Detect which cell encompasses the target text, then output its [X, Y] center coordinate. 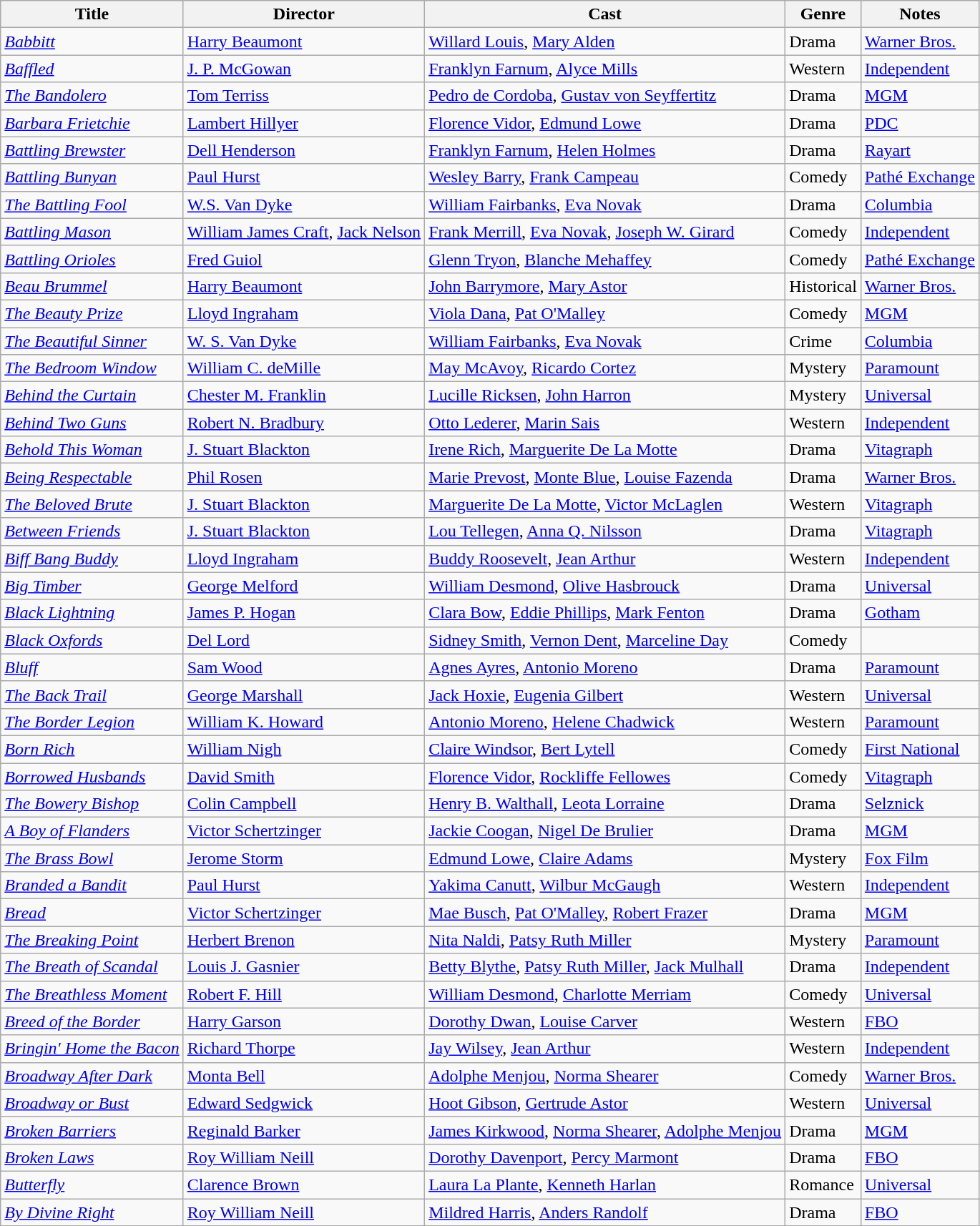
Viola Dana, Pat O'Malley [605, 313]
Behind Two Guns [92, 423]
Black Oxfords [92, 640]
William James Craft, Jack Nelson [303, 232]
Monta Bell [303, 1076]
Cast [605, 14]
Laura La Plante, Kenneth Harlan [605, 1185]
Battling Bunyan [92, 177]
Behold This Woman [92, 450]
W.S. Van Dyke [303, 205]
Marguerite De La Motte, Victor McLaglen [605, 504]
Pedro de Cordoba, Gustav von Seyffertitz [605, 96]
Tom Terriss [303, 96]
The Beauty Prize [92, 313]
Henry B. Walthall, Leota Lorraine [605, 804]
Butterfly [92, 1185]
The Breaking Point [92, 940]
Otto Lederer, Marin Sais [605, 423]
Colin Campbell [303, 804]
Barbara Frietchie [92, 123]
Jerome Storm [303, 858]
Biff Bang Buddy [92, 559]
Reginald Barker [303, 1130]
Romance [823, 1185]
Rayart [920, 150]
Branded a Bandit [92, 886]
Agnes Ayres, Antonio Moreno [605, 667]
Title [92, 14]
Robert F. Hill [303, 994]
Herbert Brenon [303, 940]
Behind the Curtain [92, 396]
Edmund Lowe, Claire Adams [605, 858]
W. S. Van Dyke [303, 341]
Gotham [920, 613]
Wesley Barry, Frank Campeau [605, 177]
Franklyn Farnum, Helen Holmes [605, 150]
Being Respectable [92, 477]
Battling Orioles [92, 259]
Robert N. Bradbury [303, 423]
Baffled [92, 69]
Mildred Harris, Anders Randolf [605, 1212]
Battling Brewster [92, 150]
Willard Louis, Mary Alden [605, 41]
Adolphe Menjou, Norma Shearer [605, 1076]
Frank Merrill, Eva Novak, Joseph W. Girard [605, 232]
Marie Prevost, Monte Blue, Louise Fazenda [605, 477]
William Desmond, Olive Hasbrouck [605, 586]
Bluff [92, 667]
Betty Blythe, Patsy Ruth Miller, Jack Mulhall [605, 967]
Genre [823, 14]
Broadway or Bust [92, 1103]
Fred Guiol [303, 259]
Lambert Hillyer [303, 123]
Clarence Brown [303, 1185]
Beau Brummel [92, 286]
Irene Rich, Marguerite De La Motte [605, 450]
Broken Laws [92, 1157]
David Smith [303, 776]
Nita Naldi, Patsy Ruth Miller [605, 940]
Sam Wood [303, 667]
Sidney Smith, Vernon Dent, Marceline Day [605, 640]
Fox Film [920, 858]
Bread [92, 913]
Director [303, 14]
Mae Busch, Pat O'Malley, Robert Frazer [605, 913]
John Barrymore, Mary Astor [605, 286]
George Melford [303, 586]
May McAvoy, Ricardo Cortez [605, 368]
The Breath of Scandal [92, 967]
Harry Garson [303, 1021]
Babbitt [92, 41]
Hoot Gibson, Gertrude Astor [605, 1103]
Claire Windsor, Bert Lytell [605, 749]
Broadway After Dark [92, 1076]
The Beautiful Sinner [92, 341]
The Bedroom Window [92, 368]
Bringin' Home the Bacon [92, 1049]
Glenn Tryon, Blanche Mehaffey [605, 259]
By Divine Right [92, 1212]
James P. Hogan [303, 613]
Jay Wilsey, Jean Arthur [605, 1049]
William Nigh [303, 749]
Yakima Canutt, Wilbur McGaugh [605, 886]
The Beloved Brute [92, 504]
William C. deMille [303, 368]
The Border Legion [92, 722]
Clara Bow, Eddie Phillips, Mark Fenton [605, 613]
William K. Howard [303, 722]
Chester M. Franklin [303, 396]
The Back Trail [92, 695]
The Battling Fool [92, 205]
Lou Tellegen, Anna Q. Nilsson [605, 531]
Florence Vidor, Rockliffe Fellowes [605, 776]
Del Lord [303, 640]
Selznick [920, 804]
George Marshall [303, 695]
Dorothy Dwan, Louise Carver [605, 1021]
Richard Thorpe [303, 1049]
Edward Sedgwick [303, 1103]
Franklyn Farnum, Alyce Mills [605, 69]
Phil Rosen [303, 477]
Jackie Coogan, Nigel De Brulier [605, 831]
Dorothy Davenport, Percy Marmont [605, 1157]
Buddy Roosevelt, Jean Arthur [605, 559]
Dell Henderson [303, 150]
Battling Mason [92, 232]
Florence Vidor, Edmund Lowe [605, 123]
Breed of the Border [92, 1021]
Notes [920, 14]
Lucille Ricksen, John Harron [605, 396]
The Brass Bowl [92, 858]
Crime [823, 341]
First National [920, 749]
Broken Barriers [92, 1130]
Historical [823, 286]
The Bowery Bishop [92, 804]
J. P. McGowan [303, 69]
Louis J. Gasnier [303, 967]
PDC [920, 123]
William Desmond, Charlotte Merriam [605, 994]
Born Rich [92, 749]
Jack Hoxie, Eugenia Gilbert [605, 695]
Between Friends [92, 531]
Antonio Moreno, Helene Chadwick [605, 722]
The Breathless Moment [92, 994]
Borrowed Husbands [92, 776]
Black Lightning [92, 613]
The Bandolero [92, 96]
A Boy of Flanders [92, 831]
James Kirkwood, Norma Shearer, Adolphe Menjou [605, 1130]
Big Timber [92, 586]
